Detect which cell encompasses the target text, then output its (x, y) center coordinate. 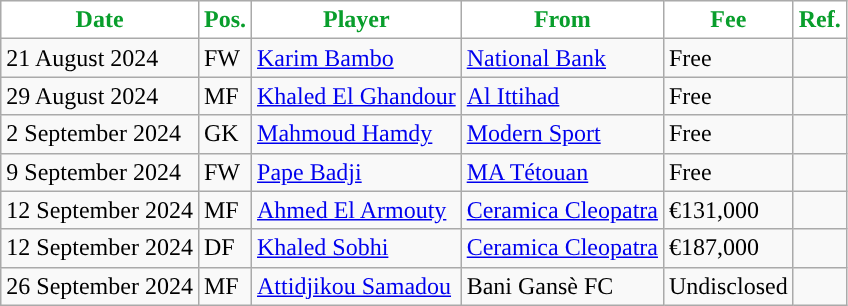
Pape Badji (357, 172)
26 September 2024 (100, 286)
National Bank (562, 58)
Al Ittihad (562, 96)
Karim Bambo (357, 58)
Ahmed El Armouty (357, 210)
Attidjikou Samadou (357, 286)
DF (224, 248)
Date (100, 20)
MA Tétouan (562, 172)
9 September 2024 (100, 172)
Khaled El Ghandour (357, 96)
Player (357, 20)
Undisclosed (728, 286)
Bani Gansè FC (562, 286)
Fee (728, 20)
21 August 2024 (100, 58)
€131,000 (728, 210)
29 August 2024 (100, 96)
Mahmoud Hamdy (357, 134)
Modern Sport (562, 134)
Ref. (820, 20)
GK (224, 134)
€187,000 (728, 248)
From (562, 20)
2 September 2024 (100, 134)
Pos. (224, 20)
Khaled Sobhi (357, 248)
